Capture the cell that displays the provided text and extract its [X, Y] central coordinate. 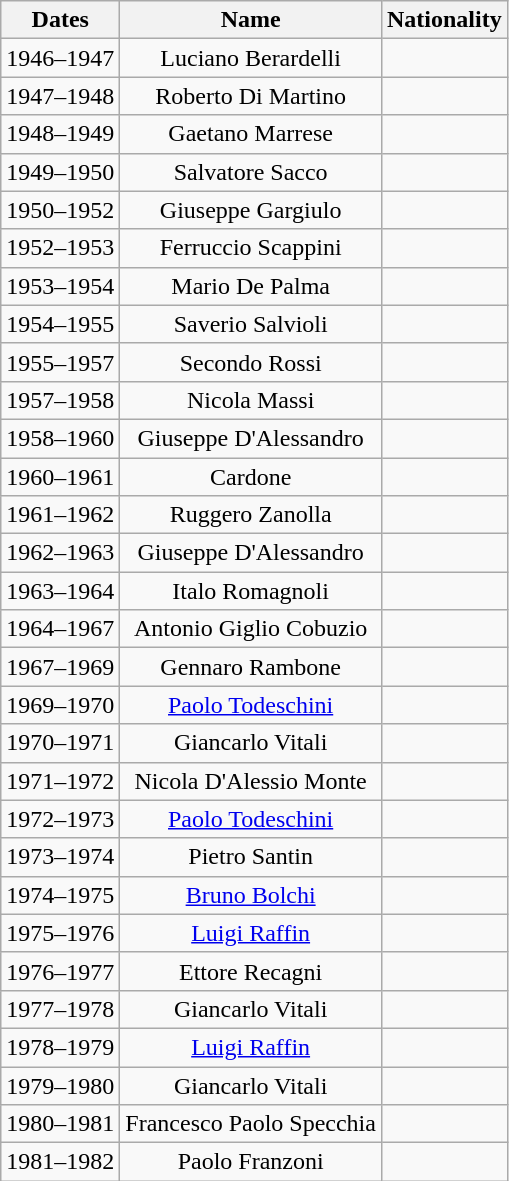
1957–1958 [60, 400]
1955–1957 [60, 362]
1963–1964 [60, 591]
Bruno Bolchi [251, 895]
Gennaro Rambone [251, 667]
Francesco Paolo Specchia [251, 1124]
1961–1962 [60, 515]
1970–1971 [60, 743]
Secondo Rossi [251, 362]
1967–1969 [60, 667]
Pietro Santin [251, 857]
1980–1981 [60, 1124]
1969–1970 [60, 705]
Mario De Palma [251, 286]
1971–1972 [60, 781]
1972–1973 [60, 819]
1953–1954 [60, 286]
1977–1978 [60, 1009]
1975–1976 [60, 933]
1973–1974 [60, 857]
Nicola Massi [251, 400]
1954–1955 [60, 324]
1974–1975 [60, 895]
1949–1950 [60, 172]
1958–1960 [60, 438]
1979–1980 [60, 1085]
Giuseppe Gargiulo [251, 210]
1962–1963 [60, 553]
Name [251, 20]
Italo Romagnoli [251, 591]
Salvatore Sacco [251, 172]
Dates [60, 20]
1947–1948 [60, 96]
Ferruccio Scappini [251, 248]
1960–1961 [60, 477]
1950–1952 [60, 210]
Nicola D'Alessio Monte [251, 781]
1978–1979 [60, 1047]
1952–1953 [60, 248]
Ettore Recagni [251, 971]
Cardone [251, 477]
1964–1967 [60, 629]
Gaetano Marrese [251, 134]
Antonio Giglio Cobuzio [251, 629]
Saverio Salvioli [251, 324]
Luciano Berardelli [251, 58]
Roberto Di Martino [251, 96]
1976–1977 [60, 971]
1948–1949 [60, 134]
Paolo Franzoni [251, 1162]
1981–1982 [60, 1162]
Nationality [444, 20]
1946–1947 [60, 58]
Ruggero Zanolla [251, 515]
